Find where the given text appears and provide that cell's center as [x, y] coordinate. 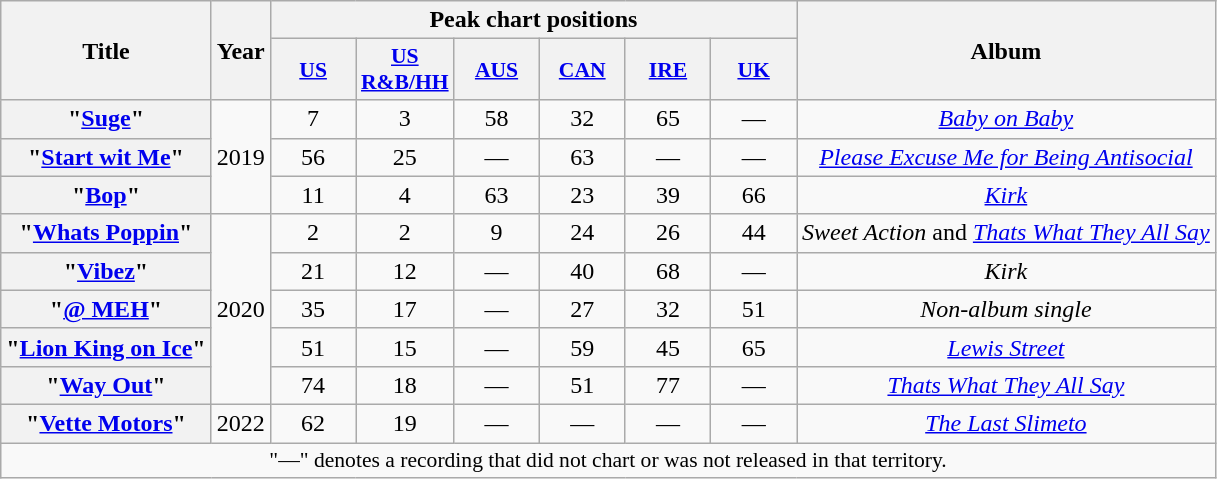
The Last Slimeto [1006, 423]
Peak chart positions [533, 20]
66 [754, 195]
2020 [240, 309]
US [313, 70]
59 [582, 347]
35 [313, 309]
74 [313, 385]
"Suge" [106, 119]
45 [668, 347]
USR&B/HH [405, 70]
"@ MEH" [106, 309]
26 [668, 233]
AUS [497, 70]
9 [497, 233]
27 [582, 309]
UK [754, 70]
Album [1006, 50]
2019 [240, 157]
IRE [668, 70]
77 [668, 385]
15 [405, 347]
40 [582, 271]
"Way Out" [106, 385]
2022 [240, 423]
39 [668, 195]
"—" denotes a recording that did not chart or was not released in that territory. [608, 460]
25 [405, 157]
7 [313, 119]
23 [582, 195]
62 [313, 423]
Year [240, 50]
12 [405, 271]
Thats What They All Say [1006, 385]
4 [405, 195]
58 [497, 119]
CAN [582, 70]
24 [582, 233]
44 [754, 233]
21 [313, 271]
"Vibez" [106, 271]
Lewis Street [1006, 347]
Non-album single [1006, 309]
11 [313, 195]
"Lion King on Ice" [106, 347]
18 [405, 385]
56 [313, 157]
19 [405, 423]
17 [405, 309]
"Bop" [106, 195]
Baby on Baby [1006, 119]
Sweet Action and Thats What They All Say [1006, 233]
Title [106, 50]
"Vette Motors" [106, 423]
Please Excuse Me for Being Antisocial [1006, 157]
3 [405, 119]
68 [668, 271]
"Start wit Me" [106, 157]
"Whats Poppin" [106, 233]
